Return the (X, Y) coordinate for the center point of the cell that contains the specified text.  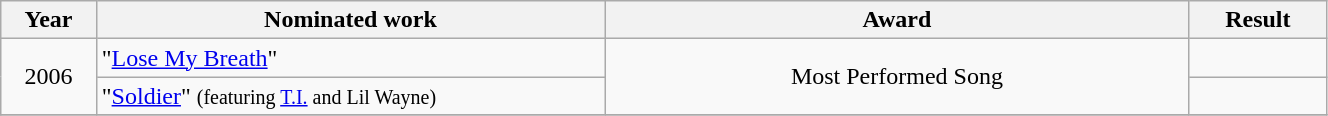
2006 (49, 77)
Result (1258, 20)
"Soldier" (featuring T.I. and Lil Wayne) (350, 96)
Year (49, 20)
Most Performed Song (898, 77)
"Lose My Breath" (350, 58)
Award (898, 20)
Nominated work (350, 20)
